Find where the given text appears and provide that cell's center as [x, y] coordinate. 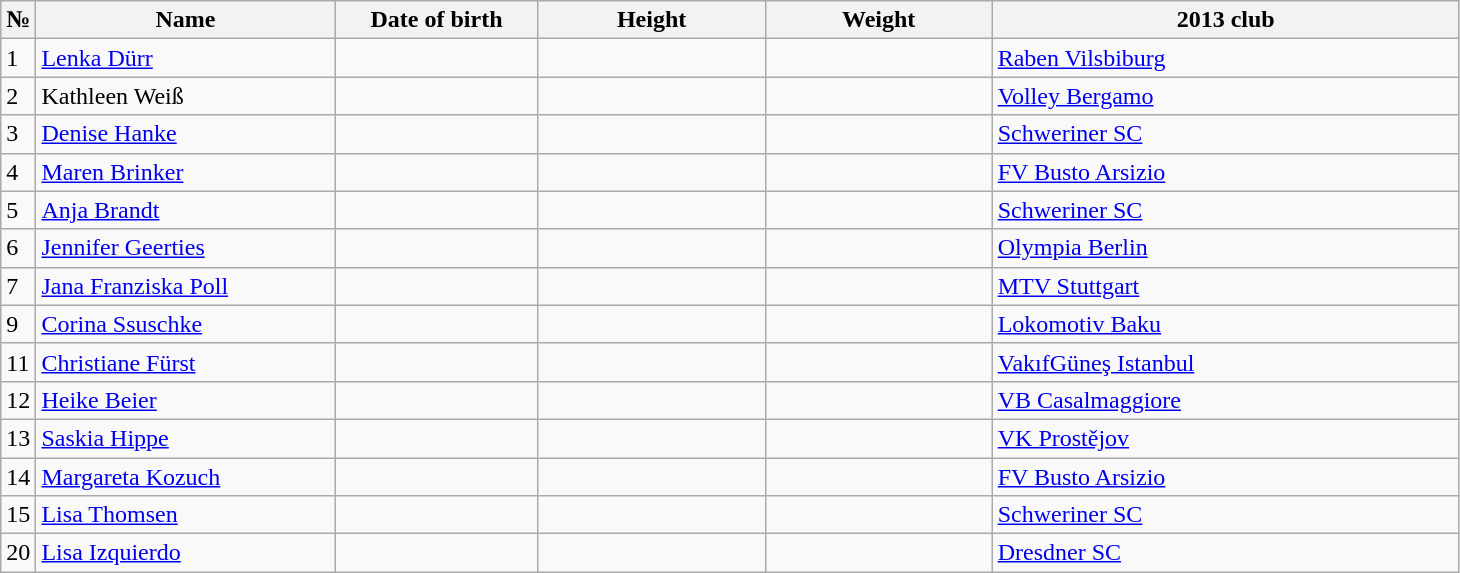
Anja Brandt [186, 210]
Lenka Dürr [186, 58]
5 [18, 210]
4 [18, 172]
Heike Beier [186, 400]
Dresdner SC [1226, 553]
Date of birth [436, 20]
Lisa Izquierdo [186, 553]
Name [186, 20]
Jana Franziska Poll [186, 286]
Denise Hanke [186, 134]
VB Casalmaggiore [1226, 400]
Olympia Berlin [1226, 248]
Lisa Thomsen [186, 515]
12 [18, 400]
7 [18, 286]
9 [18, 324]
20 [18, 553]
2013 club [1226, 20]
Christiane Fürst [186, 362]
Lokomotiv Baku [1226, 324]
MTV Stuttgart [1226, 286]
VakıfGüneş Istanbul [1226, 362]
№ [18, 20]
Saskia Hippe [186, 438]
6 [18, 248]
Raben Vilsbiburg [1226, 58]
1 [18, 58]
Kathleen Weiß [186, 96]
3 [18, 134]
11 [18, 362]
Corina Ssuschke [186, 324]
Jennifer Geerties [186, 248]
Volley Bergamo [1226, 96]
Height [652, 20]
2 [18, 96]
Weight [878, 20]
Margareta Kozuch [186, 477]
VK Prostějov [1226, 438]
13 [18, 438]
Maren Brinker [186, 172]
15 [18, 515]
14 [18, 477]
